From the cell containing the given text, extract its center point as (X, Y) coordinate. 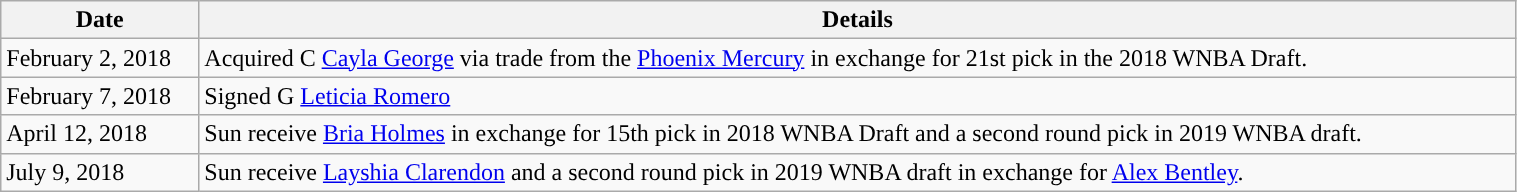
Date (100, 20)
Signed G Leticia Romero (858, 96)
Acquired C Cayla George via trade from the Phoenix Mercury in exchange for 21st pick in the 2018 WNBA Draft. (858, 58)
Details (858, 20)
Sun receive Bria Holmes in exchange for 15th pick in 2018 WNBA Draft and a second round pick in 2019 WNBA draft. (858, 134)
April 12, 2018 (100, 134)
February 2, 2018 (100, 58)
Sun receive Layshia Clarendon and a second round pick in 2019 WNBA draft in exchange for Alex Bentley. (858, 172)
February 7, 2018 (100, 96)
July 9, 2018 (100, 172)
